Pinpoint the cell where the given text exists, returning its [x, y] midpoint coordinate. 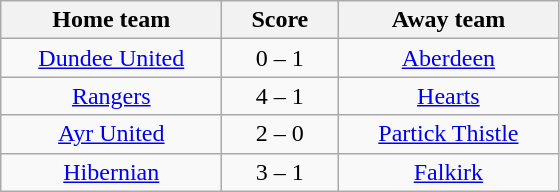
4 – 1 [280, 96]
Hibernian [112, 172]
Partick Thistle [448, 134]
Falkirk [448, 172]
2 – 0 [280, 134]
Home team [112, 20]
Hearts [448, 96]
0 – 1 [280, 58]
Rangers [112, 96]
Away team [448, 20]
3 – 1 [280, 172]
Dundee United [112, 58]
Aberdeen [448, 58]
Ayr United [112, 134]
Score [280, 20]
